Return the [X, Y] coordinate for the center point of the cell that contains the specified text.  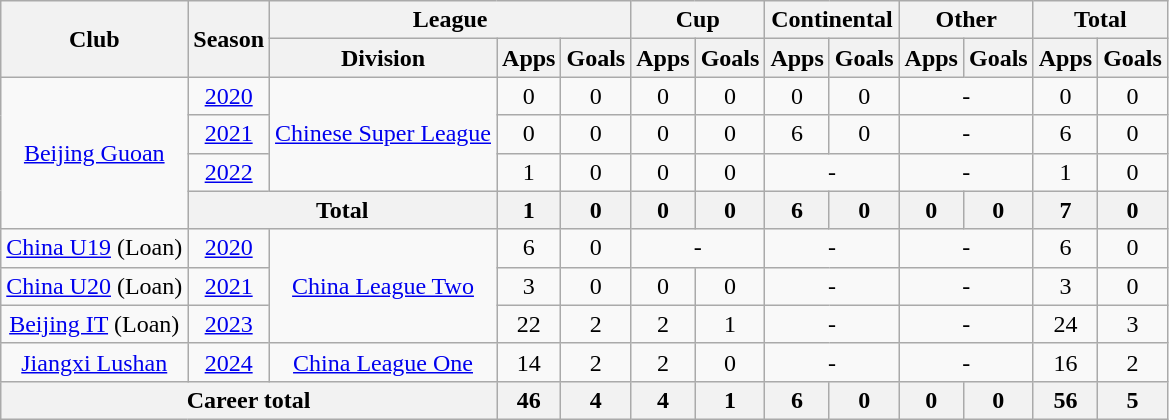
Jiangxi Lushan [94, 362]
Cup [698, 20]
Beijing Guoan [94, 153]
24 [1065, 324]
China U19 (Loan) [94, 248]
22 [529, 324]
Beijing IT (Loan) [94, 324]
46 [529, 400]
Career total [249, 400]
Chinese Super League [384, 134]
2022 [229, 172]
Club [94, 39]
China League One [384, 362]
Other [966, 20]
7 [1065, 210]
2023 [229, 324]
14 [529, 362]
Season [229, 39]
League [450, 20]
16 [1065, 362]
China U20 (Loan) [94, 286]
China League Two [384, 286]
56 [1065, 400]
5 [1133, 400]
Continental [832, 20]
Division [384, 58]
2024 [229, 362]
